Detect which cell encompasses the target text, then output its [x, y] center coordinate. 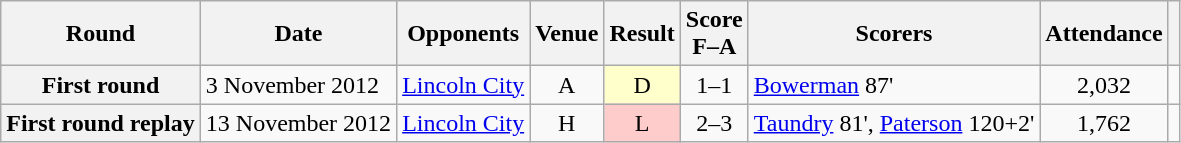
Venue [567, 34]
3 November 2012 [298, 85]
2–3 [714, 123]
Taundry 81', Paterson 120+2' [894, 123]
13 November 2012 [298, 123]
Round [101, 34]
Attendance [1104, 34]
1,762 [1104, 123]
D [642, 85]
1–1 [714, 85]
ScoreF–A [714, 34]
First round replay [101, 123]
Result [642, 34]
First round [101, 85]
Scorers [894, 34]
A [567, 85]
L [642, 123]
Opponents [464, 34]
Bowerman 87' [894, 85]
H [567, 123]
2,032 [1104, 85]
Date [298, 34]
